Provide the [x, y] coordinate of the cell's center where the given text is located.  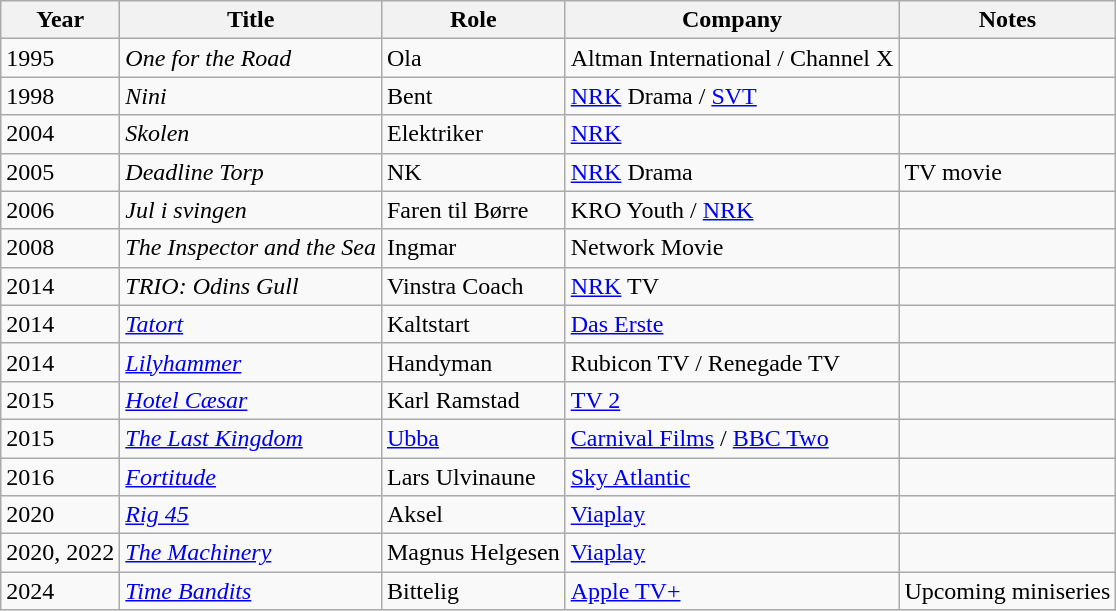
Role [473, 20]
TV movie [1008, 172]
TV 2 [732, 400]
2008 [60, 248]
KRO Youth / NRK [732, 210]
Kaltstart [473, 324]
Skolen [251, 134]
Karl Ramstad [473, 400]
Jul i svingen [251, 210]
2004 [60, 134]
Nini [251, 96]
Carnival Films / BBC Two [732, 438]
NK [473, 172]
2024 [60, 591]
Fortitude [251, 477]
Faren til Børre [473, 210]
Year [60, 20]
1998 [60, 96]
Lars Ulvinaune [473, 477]
Aksel [473, 515]
One for the Road [251, 58]
2020 [60, 515]
Network Movie [732, 248]
2005 [60, 172]
Das Erste [732, 324]
Handyman [473, 362]
The Inspector and the Sea [251, 248]
NRK Drama [732, 172]
Ola [473, 58]
Vinstra Coach [473, 286]
Rig 45 [251, 515]
Ubba [473, 438]
Deadline Torp [251, 172]
Tatort [251, 324]
Sky Atlantic [732, 477]
2016 [60, 477]
Altman International / Channel X [732, 58]
Magnus Helgesen [473, 553]
Bent [473, 96]
Lilyhammer [251, 362]
Elektriker [473, 134]
TRIO: Odins Gull [251, 286]
Rubicon TV / Renegade TV [732, 362]
The Last Kingdom [251, 438]
Bittelig [473, 591]
Time Bandits [251, 591]
Company [732, 20]
Notes [1008, 20]
2020, 2022 [60, 553]
The Machinery [251, 553]
NRK [732, 134]
1995 [60, 58]
Hotel Cæsar [251, 400]
Apple TV+ [732, 591]
NRK Drama / SVT [732, 96]
2006 [60, 210]
Ingmar [473, 248]
Upcoming miniseries [1008, 591]
NRK TV [732, 286]
Title [251, 20]
